Identify which cell holds the provided text, then report its (X, Y) central coordinate. 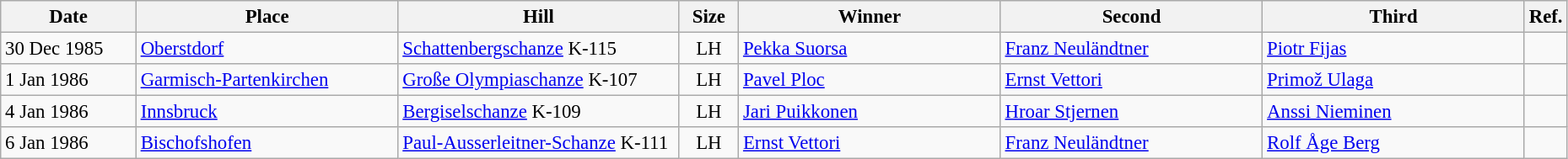
Bischofshofen (267, 143)
6 Jan 1986 (69, 143)
Anssi Nieminen (1393, 112)
Jari Puikkonen (870, 112)
Pavel Ploc (870, 80)
Paul-Ausserleitner-Schanze K-111 (538, 143)
4 Jan 1986 (69, 112)
Innsbruck (267, 112)
Bergiselschanze K-109 (538, 112)
Winner (870, 17)
30 Dec 1985 (69, 49)
Piotr Fijas (1393, 49)
Rolf Åge Berg (1393, 143)
Second (1132, 17)
Size (709, 17)
Oberstdorf (267, 49)
1 Jan 1986 (69, 80)
Date (69, 17)
Place (267, 17)
Garmisch-Partenkirchen (267, 80)
Hroar Stjernen (1132, 112)
Primož Ulaga (1393, 80)
Ref. (1545, 17)
Große Olympiaschanze K-107 (538, 80)
Third (1393, 17)
Hill (538, 17)
Pekka Suorsa (870, 49)
Schattenbergschanze K-115 (538, 49)
